Search for the cell housing the specified text and yield its (x, y) center coordinate. 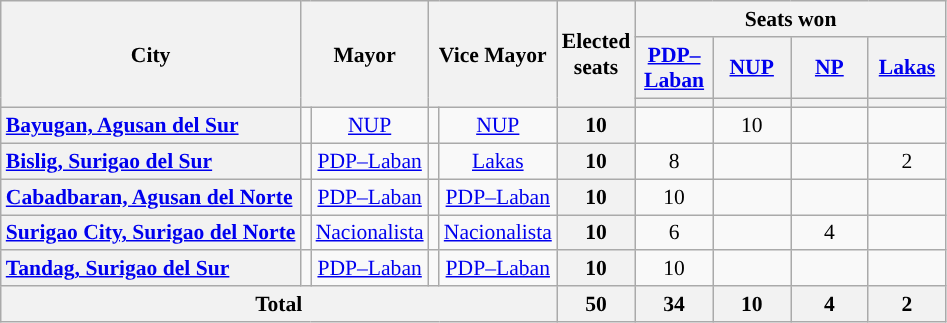
Bayugan, Agusan del Sur (151, 126)
50 (596, 304)
Bislig, Surigao del Sur (151, 162)
Cabadbaran, Agusan del Norte (151, 197)
6 (674, 233)
Electedseats (596, 54)
34 (674, 304)
8 (674, 162)
City (151, 54)
Mayor (364, 54)
Total (279, 304)
NP (830, 68)
Seats won (790, 19)
Tandag, Surigao del Sur (151, 269)
Vice Mayor (493, 54)
Surigao City, Surigao del Norte (151, 233)
